Identify which cell holds the provided text, then report its (X, Y) central coordinate. 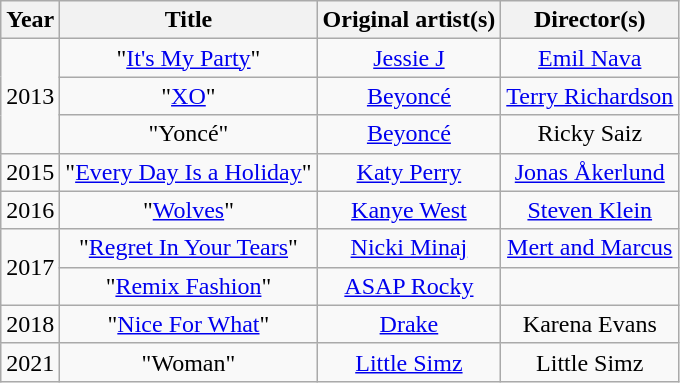
2017 (30, 267)
2013 (30, 96)
Kanye West (409, 210)
2015 (30, 172)
Katy Perry (409, 172)
Terry Richardson (590, 96)
Jonas Åkerlund (590, 172)
Original artist(s) (409, 20)
"Regret In Your Tears" (188, 248)
2018 (30, 324)
ASAP Rocky (409, 286)
"Nice For What" (188, 324)
Year (30, 20)
Nicki Minaj (409, 248)
"Remix Fashion" (188, 286)
"Wolves" (188, 210)
"Woman" (188, 362)
2016 (30, 210)
"XO" (188, 96)
Jessie J (409, 58)
"Every Day Is a Holiday" (188, 172)
Ricky Saiz (590, 134)
Drake (409, 324)
Mert and Marcus (590, 248)
"Yoncé" (188, 134)
Steven Klein (590, 210)
Director(s) (590, 20)
Title (188, 20)
2021 (30, 362)
Karena Evans (590, 324)
"It's My Party" (188, 58)
Emil Nava (590, 58)
